From the cell containing the given text, extract its center point as (x, y) coordinate. 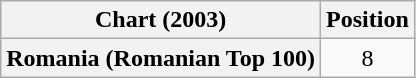
Position (368, 20)
8 (368, 58)
Romania (Romanian Top 100) (161, 58)
Chart (2003) (161, 20)
